Pinpoint the cell where the given text exists, returning its (x, y) midpoint coordinate. 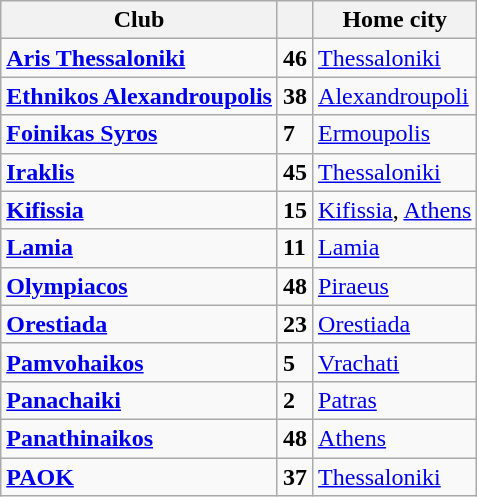
Ethnikos Alexandroupolis (140, 96)
15 (294, 210)
11 (294, 248)
5 (294, 362)
Piraeus (395, 286)
2 (294, 400)
Pamvohaikos (140, 362)
Club (140, 20)
Panathinaikos (140, 438)
37 (294, 477)
Home city (395, 20)
45 (294, 172)
Foinikas Syros (140, 134)
38 (294, 96)
Athens (395, 438)
Kifissia, Athens (395, 210)
Iraklis (140, 172)
PAOK (140, 477)
Vrachati (395, 362)
23 (294, 324)
Ermoupolis (395, 134)
Olympiacos (140, 286)
Kifissia (140, 210)
Patras (395, 400)
Alexandroupoli (395, 96)
7 (294, 134)
Aris Thessaloniki (140, 58)
46 (294, 58)
Panachaiki (140, 400)
